Find where the given text appears and provide that cell's center as (x, y) coordinate. 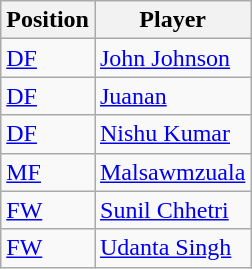
Player (172, 20)
Position (48, 20)
John Johnson (172, 58)
Malsawmzuala (172, 172)
MF (48, 172)
Juanan (172, 96)
Sunil Chhetri (172, 210)
Nishu Kumar (172, 134)
Udanta Singh (172, 248)
